Pinpoint the cell where the given text exists, returning its (X, Y) midpoint coordinate. 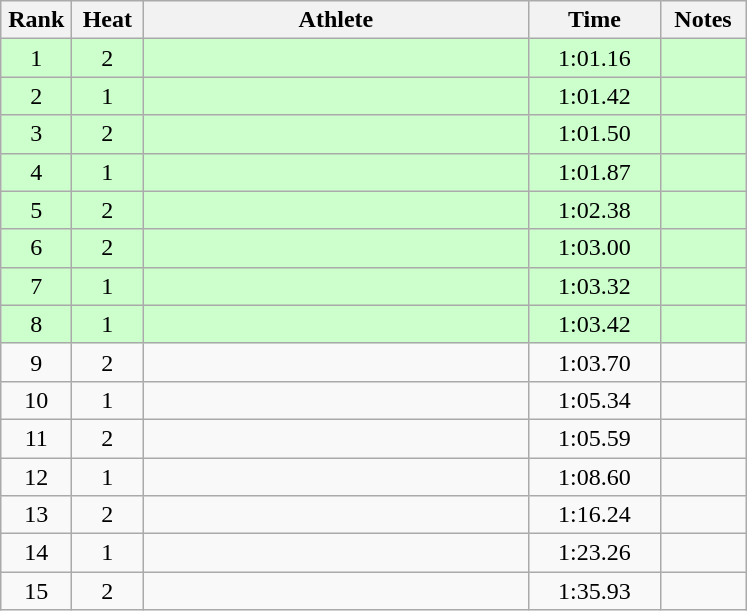
1:02.38 (594, 210)
1:05.59 (594, 438)
1:01.42 (594, 96)
Heat (108, 20)
1:03.42 (594, 324)
1:01.16 (594, 58)
6 (36, 248)
12 (36, 477)
13 (36, 515)
1:08.60 (594, 477)
1:35.93 (594, 591)
Time (594, 20)
5 (36, 210)
1:01.87 (594, 172)
10 (36, 400)
3 (36, 134)
1:03.32 (594, 286)
15 (36, 591)
9 (36, 362)
1:01.50 (594, 134)
14 (36, 553)
1:16.24 (594, 515)
4 (36, 172)
1:23.26 (594, 553)
Athlete (336, 20)
11 (36, 438)
7 (36, 286)
1:03.00 (594, 248)
1:03.70 (594, 362)
8 (36, 324)
1:05.34 (594, 400)
Notes (703, 20)
Rank (36, 20)
